For the text-containing cell, return its midpoint in [x, y] coordinate format. 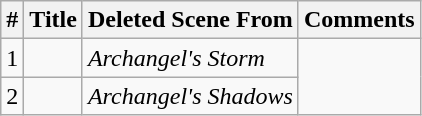
Deleted Scene From [190, 20]
1 [12, 58]
Title [54, 20]
Archangel's Shadows [190, 96]
2 [12, 96]
# [12, 20]
Comments [359, 20]
Archangel's Storm [190, 58]
